Scan for the cell matching the given text and deliver its (x, y) coordinate at center. 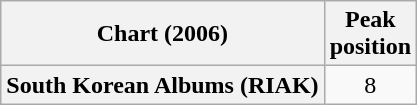
Peakposition (370, 34)
8 (370, 85)
Chart (2006) (162, 34)
South Korean Albums (RIAK) (162, 85)
